Determine the [X, Y] coordinate at the center of the cell enclosing the given text.  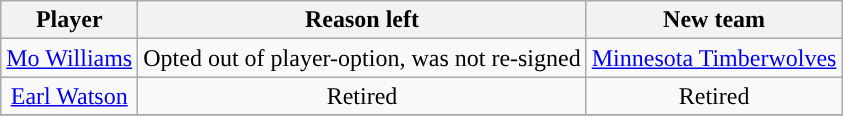
Mo Williams [70, 58]
New team [714, 20]
Minnesota Timberwolves [714, 58]
Player [70, 20]
Earl Watson [70, 96]
Opted out of player-option, was not re-signed [362, 58]
Reason left [362, 20]
